Determine the (x, y) coordinate at the center of the cell enclosing the given text.  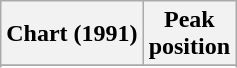
Chart (1991) (72, 34)
Peakposition (189, 34)
